Extract the [x, y] coordinate from the center of the cell holding the provided text.  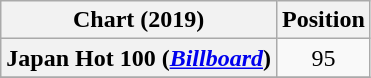
Chart (2019) [139, 20]
Position [324, 20]
95 [324, 58]
Japan Hot 100 (Billboard) [139, 58]
